Find where the given text appears and provide that cell's center as [x, y] coordinate. 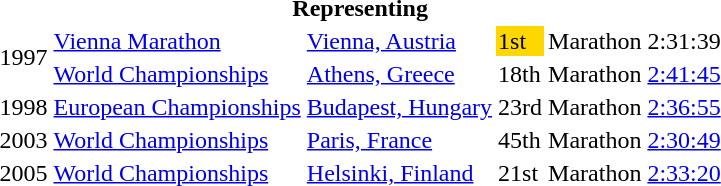
Budapest, Hungary [399, 107]
Paris, France [399, 140]
Vienna, Austria [399, 41]
18th [520, 74]
1st [520, 41]
European Championships [177, 107]
Athens, Greece [399, 74]
Vienna Marathon [177, 41]
23rd [520, 107]
45th [520, 140]
